Return [X, Y] of the center of cell containing provided text 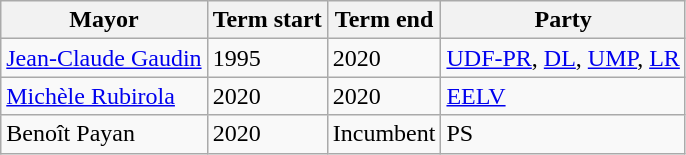
UDF-PR, DL, UMP, LR [563, 58]
Incumbent [384, 134]
Michèle Rubirola [104, 96]
Benoît Payan [104, 134]
Jean-Claude Gaudin [104, 58]
Mayor [104, 20]
Party [563, 20]
1995 [267, 58]
EELV [563, 96]
Term start [267, 20]
Term end [384, 20]
PS [563, 134]
